Output the [x, y] coordinate of the center of the cell containing the given text.  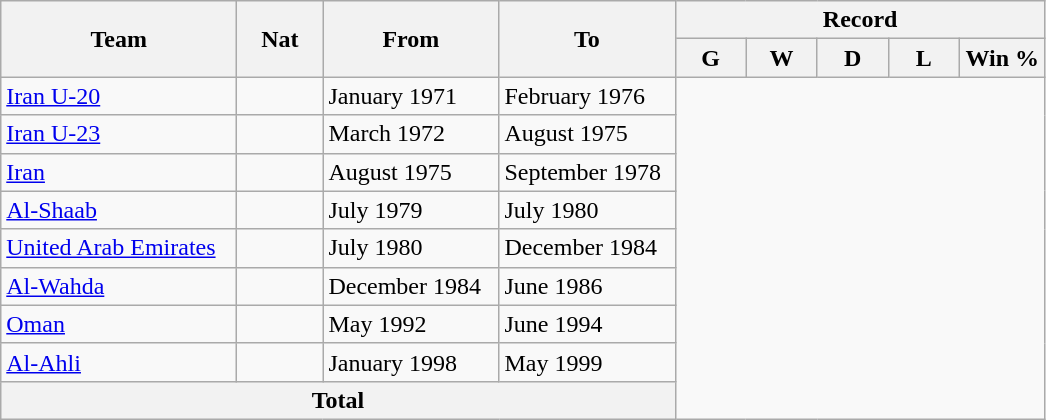
May 1999 [587, 362]
Total [338, 400]
United Arab Emirates [119, 248]
From [411, 39]
May 1992 [411, 324]
Team [119, 39]
To [587, 39]
Record [860, 20]
G [710, 58]
March 1972 [411, 134]
September 1978 [587, 172]
July 1979 [411, 210]
D [852, 58]
January 1971 [411, 96]
February 1976 [587, 96]
W [782, 58]
Al-Ahli [119, 362]
Iran U-23 [119, 134]
Iran U-20 [119, 96]
Win % [1002, 58]
Al-Shaab [119, 210]
January 1998 [411, 362]
Nat [280, 39]
Al-Wahda [119, 286]
L [924, 58]
Iran [119, 172]
June 1994 [587, 324]
Oman [119, 324]
June 1986 [587, 286]
